For the text-containing cell, return its midpoint in (X, Y) coordinate format. 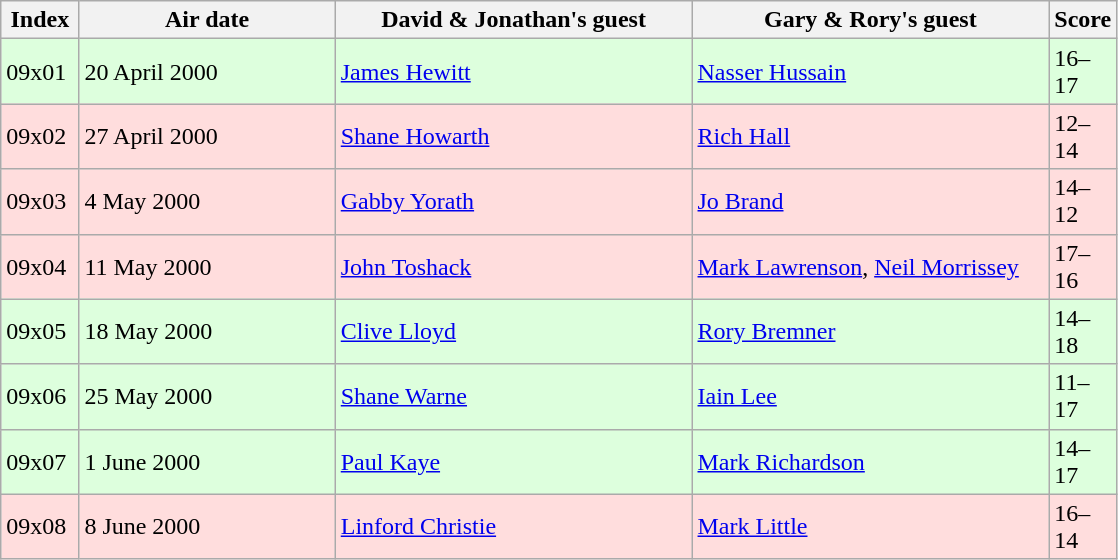
Mark Lawrenson, Neil Morrissey (870, 266)
Iain Lee (870, 396)
Shane Warne (514, 396)
Mark Richardson (870, 462)
John Toshack (514, 266)
09x05 (40, 332)
James Hewitt (514, 72)
18 May 2000 (207, 332)
17–16 (1083, 266)
8 June 2000 (207, 526)
16–17 (1083, 72)
Nasser Hussain (870, 72)
09x06 (40, 396)
11 May 2000 (207, 266)
1 June 2000 (207, 462)
09x01 (40, 72)
Paul Kaye (514, 462)
09x08 (40, 526)
09x04 (40, 266)
Score (1083, 20)
09x02 (40, 136)
Rich Hall (870, 136)
David & Jonathan's guest (514, 20)
Gabby Yorath (514, 202)
27 April 2000 (207, 136)
09x03 (40, 202)
Clive Lloyd (514, 332)
14–17 (1083, 462)
Shane Howarth (514, 136)
Mark Little (870, 526)
14–12 (1083, 202)
4 May 2000 (207, 202)
11–17 (1083, 396)
12–14 (1083, 136)
Air date (207, 20)
16–14 (1083, 526)
25 May 2000 (207, 396)
Rory Bremner (870, 332)
20 April 2000 (207, 72)
Index (40, 20)
Gary & Rory's guest (870, 20)
14–18 (1083, 332)
09x07 (40, 462)
Jo Brand (870, 202)
Linford Christie (514, 526)
